Provide the (X, Y) coordinate of the cell's center where the given text is located.  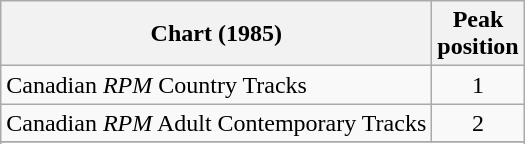
Chart (1985) (216, 34)
Canadian RPM Adult Contemporary Tracks (216, 123)
Peakposition (478, 34)
Canadian RPM Country Tracks (216, 85)
2 (478, 123)
1 (478, 85)
